Capture the cell that displays the provided text and extract its [X, Y] central coordinate. 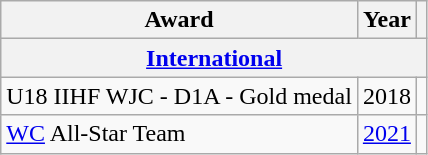
Award [180, 20]
2021 [386, 134]
U18 IIHF WJC - D1A - Gold medal [180, 96]
International [214, 58]
WC All-Star Team [180, 134]
Year [386, 20]
2018 [386, 96]
